Provide the [x, y] coordinate of the cell's center where the given text is located.  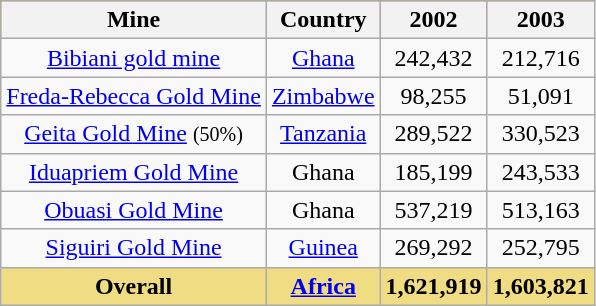
252,795 [540, 248]
Freda-Rebecca Gold Mine [134, 96]
98,255 [434, 96]
Africa [323, 286]
242,432 [434, 58]
Guinea [323, 248]
Geita Gold Mine (50%) [134, 134]
Iduapriem Gold Mine [134, 172]
Overall [134, 286]
1,621,919 [434, 286]
51,091 [540, 96]
Obuasi Gold Mine [134, 210]
2003 [540, 20]
1,603,821 [540, 286]
Tanzania [323, 134]
212,716 [540, 58]
513,163 [540, 210]
2002 [434, 20]
243,533 [540, 172]
269,292 [434, 248]
Mine [134, 20]
Bibiani gold mine [134, 58]
Siguiri Gold Mine [134, 248]
330,523 [540, 134]
Zimbabwe [323, 96]
Country [323, 20]
537,219 [434, 210]
289,522 [434, 134]
185,199 [434, 172]
